Capture the cell that displays the provided text and extract its [X, Y] central coordinate. 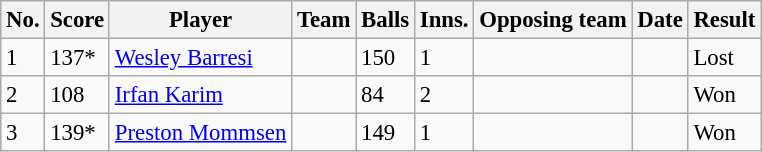
84 [386, 95]
Score [78, 20]
137* [78, 58]
Team [324, 20]
Lost [724, 58]
Irfan Karim [200, 95]
108 [78, 95]
Opposing team [553, 20]
150 [386, 58]
No. [23, 20]
139* [78, 133]
Date [660, 20]
Wesley Barresi [200, 58]
149 [386, 133]
Preston Mommsen [200, 133]
Result [724, 20]
Inns. [444, 20]
Player [200, 20]
3 [23, 133]
Balls [386, 20]
